Find where the given text appears and provide that cell's center as (X, Y) coordinate. 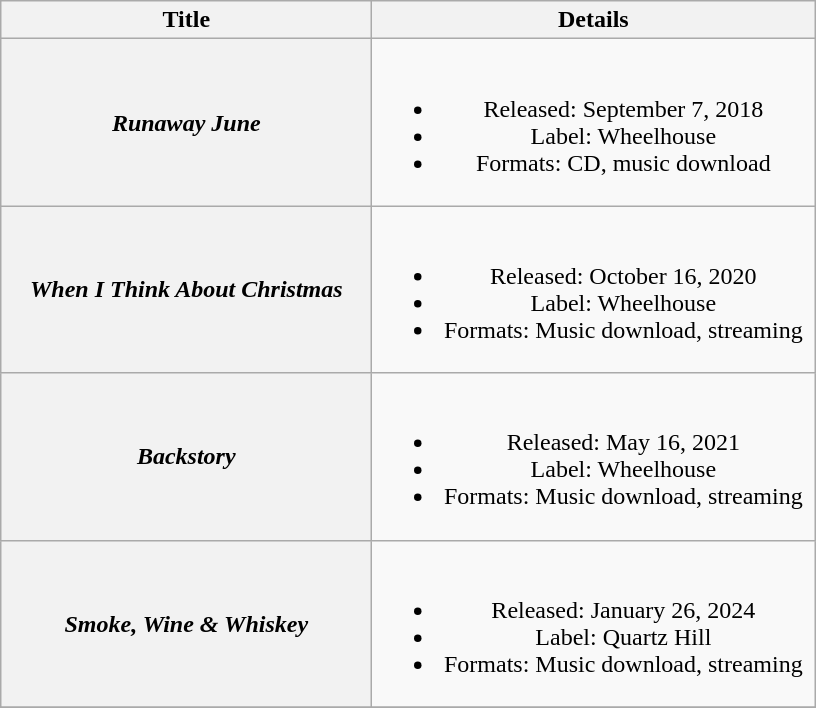
When I Think About Christmas (186, 290)
Backstory (186, 456)
Title (186, 20)
Released: September 7, 2018Label: WheelhouseFormats: CD, music download (594, 122)
Smoke, Wine & Whiskey (186, 624)
Released: October 16, 2020Label: WheelhouseFormats: Music download, streaming (594, 290)
Runaway June (186, 122)
Details (594, 20)
Released: May 16, 2021Label: WheelhouseFormats: Music download, streaming (594, 456)
Released: January 26, 2024Label: Quartz HillFormats: Music download, streaming (594, 624)
